Search for the cell housing the specified text and yield its (x, y) center coordinate. 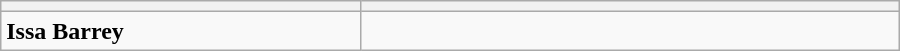
Issa Barrey (180, 31)
